Find where the given text appears and provide that cell's center as [X, Y] coordinate. 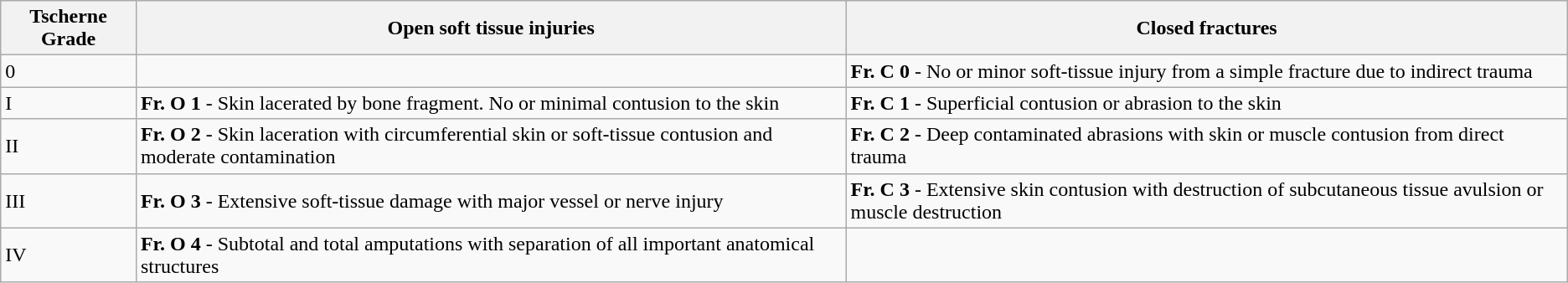
IV [69, 255]
Fr. O 3 - Extensive soft-tissue damage with major vessel or nerve injury [491, 201]
Fr. C 0 - No or minor soft-tissue injury from a simple fracture due to indirect trauma [1206, 71]
0 [69, 71]
III [69, 201]
II [69, 146]
I [69, 103]
Fr. O 1 - Skin lacerated by bone fragment. No or minimal contusion to the skin [491, 103]
Fr. C 1 - Superficial contusion or abrasion to the skin [1206, 103]
Open soft tissue injuries [491, 28]
Fr. O 2 - Skin laceration with circumferential skin or soft-tissue contusion and moderate contamination [491, 146]
Fr. O 4 - Subtotal and total amputations with separation of all important anatomical structures [491, 255]
Tscherne Grade [69, 28]
Fr. C 2 - Deep contaminated abrasions with skin or muscle contusion from direct trauma [1206, 146]
Closed fractures [1206, 28]
Fr. C 3 - Extensive skin contusion with destruction of subcutaneous tissue avulsion or muscle destruction [1206, 201]
